Identify which cell holds the provided text, then report its (x, y) central coordinate. 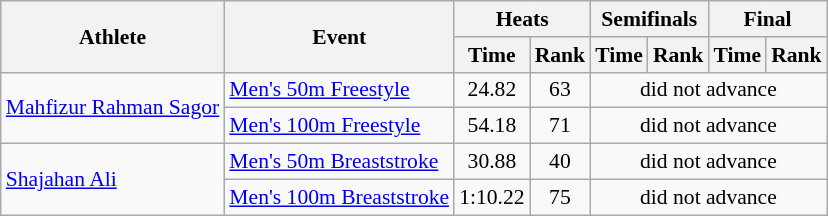
Men's 100m Breaststroke (339, 197)
Semifinals (649, 19)
Athlete (113, 36)
63 (560, 90)
71 (560, 126)
Event (339, 36)
Mahfizur Rahman Sagor (113, 108)
Heats (522, 19)
Men's 50m Breaststroke (339, 162)
75 (560, 197)
Men's 100m Freestyle (339, 126)
54.18 (492, 126)
Shajahan Ali (113, 180)
24.82 (492, 90)
30.88 (492, 162)
1:10.22 (492, 197)
Men's 50m Freestyle (339, 90)
40 (560, 162)
Final (767, 19)
